Find where the given text appears and provide that cell's center as (x, y) coordinate. 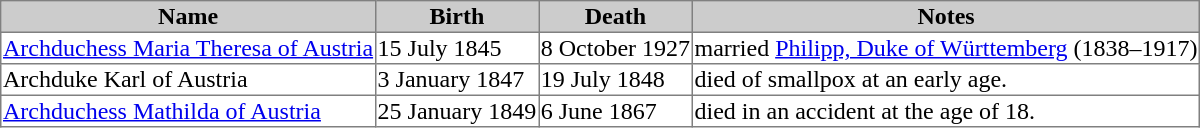
Archduchess Maria Theresa of Austria (188, 48)
Name (188, 17)
8 October 1927 (615, 48)
Notes (946, 17)
Birth (456, 17)
Death (615, 17)
died in an accident at the age of 18. (946, 111)
25 January 1849 (456, 111)
3 January 1847 (456, 80)
Archduke Karl of Austria (188, 80)
Archduchess Mathilda of Austria (188, 111)
6 June 1867 (615, 111)
died of smallpox at an early age. (946, 80)
married Philipp, Duke of Württemberg (1838–1917) (946, 48)
15 July 1845 (456, 48)
19 July 1848 (615, 80)
